Return [X, Y] of the center of cell containing provided text 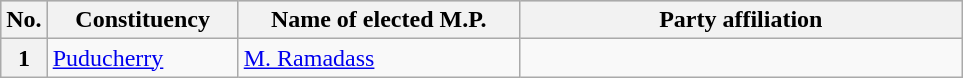
Name of elected M.P. [378, 20]
Puducherry [142, 58]
Constituency [142, 20]
1 [24, 58]
No. [24, 20]
M. Ramadass [378, 58]
Party affiliation [740, 20]
